Determine the (x, y) coordinate at the center of the cell enclosing the given text.  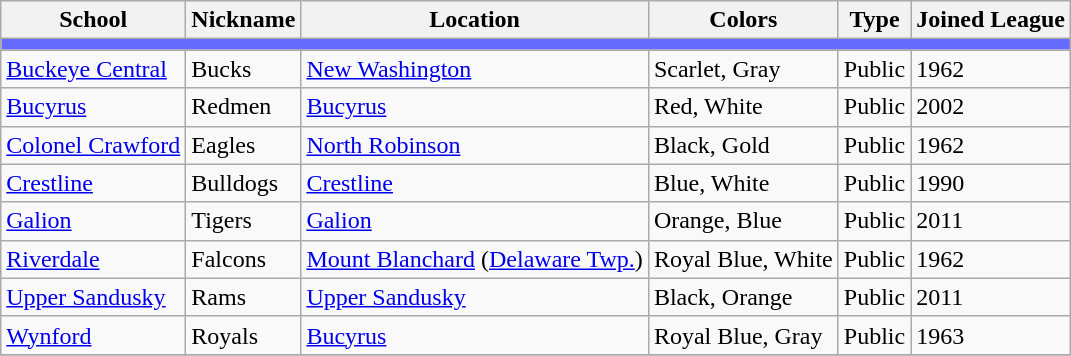
Eagles (244, 145)
Bulldogs (244, 183)
Type (874, 20)
Wynford (94, 335)
Location (475, 20)
Colonel Crawford (94, 145)
Mount Blanchard (Delaware Twp.) (475, 259)
Nickname (244, 20)
Joined League (991, 20)
Red, White (743, 107)
Colors (743, 20)
Bucks (244, 69)
Riverdale (94, 259)
Scarlet, Gray (743, 69)
2002 (991, 107)
1963 (991, 335)
Blue, White (743, 183)
Buckeye Central (94, 69)
School (94, 20)
Black, Gold (743, 145)
Black, Orange (743, 297)
North Robinson (475, 145)
Royal Blue, White (743, 259)
Rams (244, 297)
1990 (991, 183)
Royal Blue, Gray (743, 335)
New Washington (475, 69)
Falcons (244, 259)
Tigers (244, 221)
Orange, Blue (743, 221)
Redmen (244, 107)
Royals (244, 335)
